Pinpoint the cell where the given text exists, returning its [x, y] midpoint coordinate. 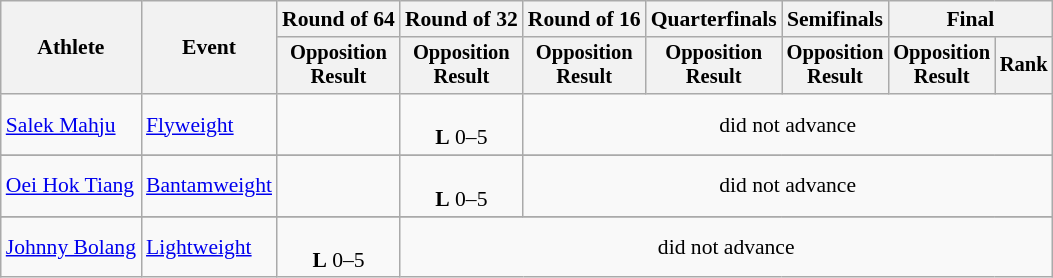
Oei Hok Tiang [71, 186]
Final [970, 19]
Round of 64 [338, 19]
Round of 16 [584, 19]
Rank [1024, 66]
Johnny Bolang [71, 248]
Salek Mahju [71, 124]
Athlete [71, 48]
Bantamweight [209, 186]
Quarterfinals [714, 19]
Semifinals [836, 19]
Round of 32 [462, 19]
Flyweight [209, 124]
Event [209, 48]
Lightweight [209, 248]
